Provide the (X, Y) coordinate of the cell's center where the given text is located.  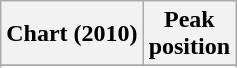
Chart (2010) (72, 34)
Peakposition (189, 34)
